Pinpoint the cell where the given text exists, returning its (x, y) midpoint coordinate. 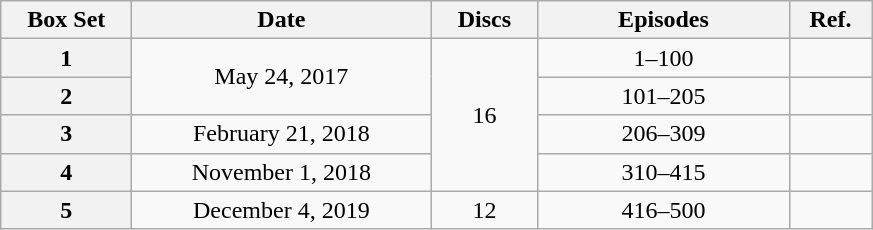
206–309 (664, 134)
5 (66, 210)
November 1, 2018 (282, 172)
416–500 (664, 210)
Ref. (830, 20)
4 (66, 172)
1–100 (664, 58)
1 (66, 58)
3 (66, 134)
Discs (484, 20)
2 (66, 96)
101–205 (664, 96)
16 (484, 115)
310–415 (664, 172)
12 (484, 210)
Date (282, 20)
February 21, 2018 (282, 134)
Box Set (66, 20)
May 24, 2017 (282, 77)
Episodes (664, 20)
December 4, 2019 (282, 210)
